Determine the (x, y) coordinate at the center of the cell enclosing the given text.  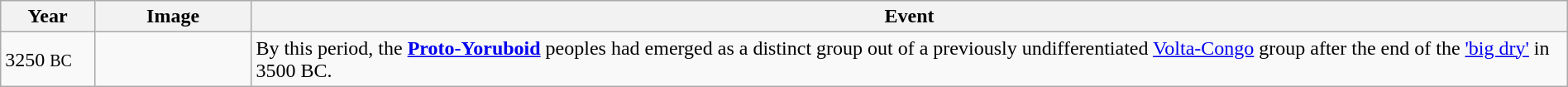
Event (910, 17)
3250 BC (48, 60)
Year (48, 17)
Image (172, 17)
